Identify which cell holds the provided text, then report its [X, Y] central coordinate. 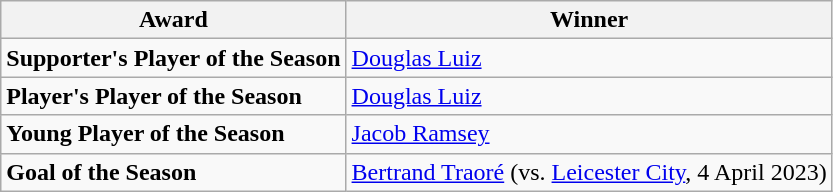
Young Player of the Season [174, 134]
Award [174, 20]
Winner [589, 20]
Goal of the Season [174, 172]
Bertrand Traoré (vs. Leicester City, 4 April 2023) [589, 172]
Jacob Ramsey [589, 134]
Player's Player of the Season [174, 96]
Supporter's Player of the Season [174, 58]
